Find where the given text appears and provide that cell's center as [X, Y] coordinate. 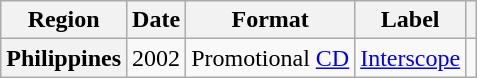
Format [270, 20]
2002 [156, 58]
Interscope [410, 58]
Region [64, 20]
Date [156, 20]
Label [410, 20]
Promotional CD [270, 58]
Philippines [64, 58]
